Return [x, y] of the center of cell containing provided text 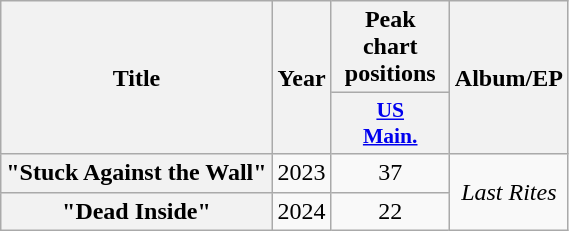
2023 [302, 173]
USMain. [390, 124]
Year [302, 78]
2024 [302, 211]
"Dead Inside" [136, 211]
22 [390, 211]
Album/EP [508, 78]
Peak chart positions [390, 47]
Last Rites [508, 192]
"Stuck Against the Wall" [136, 173]
37 [390, 173]
Title [136, 78]
